Return [X, Y] of the center of cell containing provided text 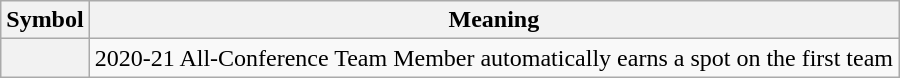
2020-21 All-Conference Team Member automatically earns a spot on the first team [494, 58]
Meaning [494, 20]
Symbol [45, 20]
